Determine the [x, y] coordinate at the center of the cell enclosing the given text.  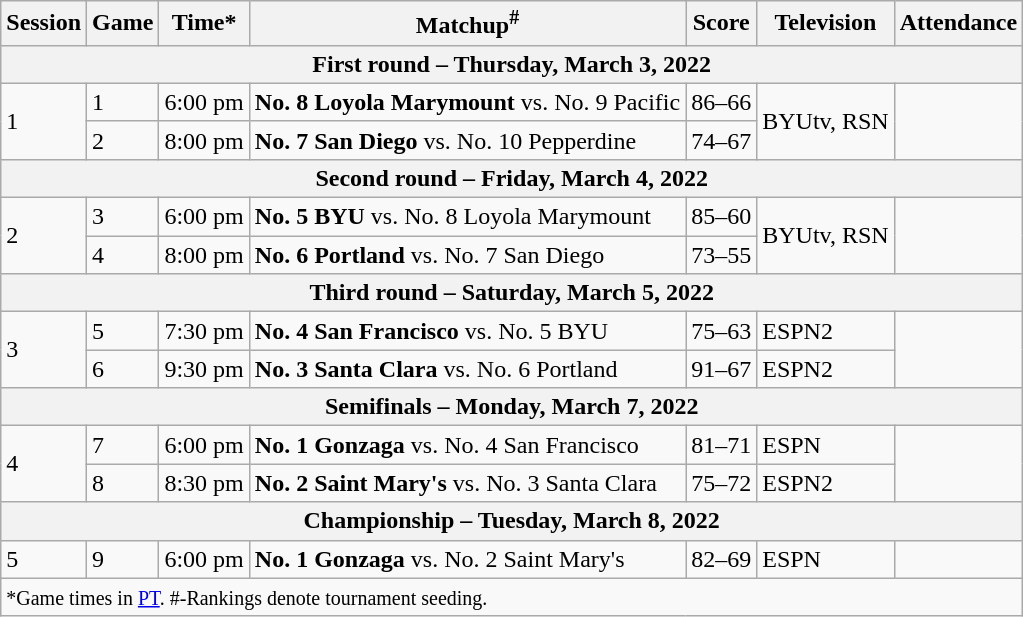
Time* [204, 24]
No. 1 Gonzaga vs. No. 4 San Francisco [467, 445]
No. 8 Loyola Marymount vs. No. 9 Pacific [467, 102]
Third round – Saturday, March 5, 2022 [512, 293]
6 [123, 369]
Second round – Friday, March 4, 2022 [512, 178]
No. 4 San Francisco vs. No. 5 BYU [467, 331]
Score [722, 24]
82–69 [722, 559]
Television [826, 24]
9 [123, 559]
75–63 [722, 331]
No. 1 Gonzaga vs. No. 2 Saint Mary's [467, 559]
No. 5 BYU vs. No. 8 Loyola Marymount [467, 217]
Session [44, 24]
75–72 [722, 483]
Semifinals – Monday, March 7, 2022 [512, 407]
No. 7 San Diego vs. No. 10 Pepperdine [467, 140]
Matchup# [467, 24]
8:30 pm [204, 483]
Game [123, 24]
7 [123, 445]
7:30 pm [204, 331]
9:30 pm [204, 369]
No. 3 Santa Clara vs. No. 6 Portland [467, 369]
Championship – Tuesday, March 8, 2022 [512, 521]
8 [123, 483]
*Game times in PT. #-Rankings denote tournament seeding. [512, 597]
No. 6 Portland vs. No. 7 San Diego [467, 255]
74–67 [722, 140]
No. 2 Saint Mary's vs. No. 3 Santa Clara [467, 483]
First round – Thursday, March 3, 2022 [512, 64]
86–66 [722, 102]
91–67 [722, 369]
Attendance [958, 24]
73–55 [722, 255]
85–60 [722, 217]
81–71 [722, 445]
